For the text-containing cell, return its midpoint in (X, Y) coordinate format. 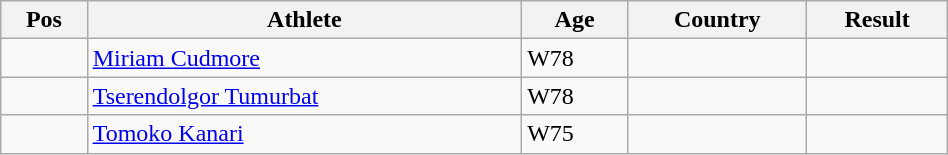
Tserendolgor Tumurbat (304, 96)
Country (718, 20)
Result (877, 20)
Age (575, 20)
Pos (44, 20)
Athlete (304, 20)
Tomoko Kanari (304, 134)
Miriam Cudmore (304, 58)
W75 (575, 134)
